Return (x, y) of the center of cell containing provided text 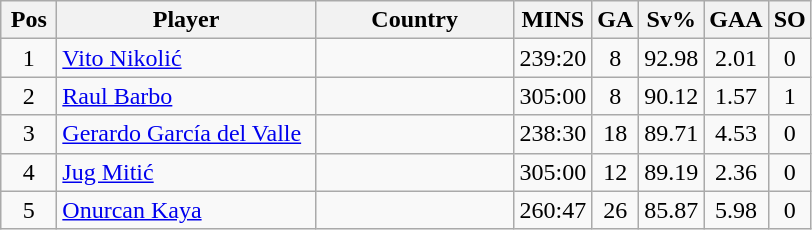
Raul Barbo (186, 96)
5 (29, 210)
Country (414, 20)
1.57 (736, 96)
2.01 (736, 58)
Player (186, 20)
239:20 (553, 58)
Vito Nikolić (186, 58)
Jug Mitić (186, 172)
2 (29, 96)
MINS (553, 20)
92.98 (672, 58)
238:30 (553, 134)
89.71 (672, 134)
12 (616, 172)
Pos (29, 20)
3 (29, 134)
GAA (736, 20)
26 (616, 210)
GA (616, 20)
5.98 (736, 210)
89.19 (672, 172)
18 (616, 134)
4.53 (736, 134)
Gerardo García del Valle (186, 134)
4 (29, 172)
2.36 (736, 172)
Sv% (672, 20)
90.12 (672, 96)
Onurcan Kaya (186, 210)
SO (790, 20)
260:47 (553, 210)
85.87 (672, 210)
